Capture the cell that displays the provided text and extract its (x, y) central coordinate. 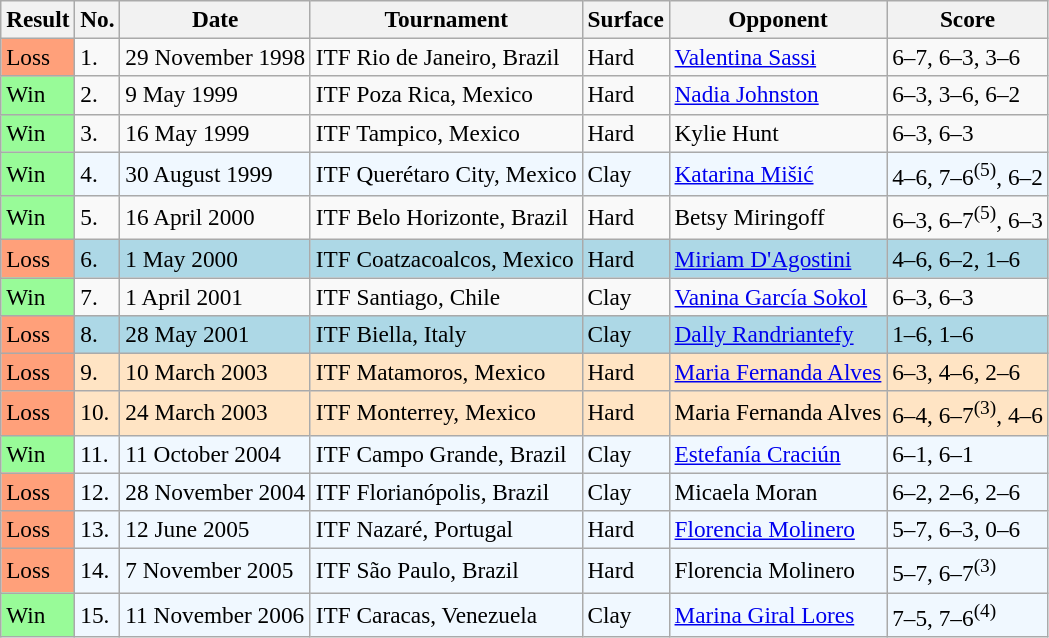
30 August 1999 (215, 173)
29 November 1998 (215, 57)
Miriam D'Agostini (778, 258)
6–2, 2–6, 2–6 (968, 491)
4–6, 6–2, 1–6 (968, 258)
12 June 2005 (215, 529)
ITF Biella, Italy (446, 334)
11. (98, 454)
ITF Santiago, Chile (446, 296)
10 March 2003 (215, 372)
Katarina Mišić (778, 173)
7 November 2005 (215, 570)
15. (98, 614)
1 April 2001 (215, 296)
ITF Querétaro City, Mexico (446, 173)
1–6, 1–6 (968, 334)
9 May 1999 (215, 95)
ITF Belo Horizonte, Brazil (446, 217)
ITF Matamoros, Mexico (446, 372)
ITF Poza Rica, Mexico (446, 95)
28 May 2001 (215, 334)
13. (98, 529)
ITF Nazaré, Portugal (446, 529)
Nadia Johnston (778, 95)
ITF Tampico, Mexico (446, 133)
ITF Rio de Janeiro, Brazil (446, 57)
No. (98, 19)
1 May 2000 (215, 258)
16 April 2000 (215, 217)
6–3, 4–6, 2–6 (968, 372)
Date (215, 19)
6–3, 3–6, 6–2 (968, 95)
6–1, 6–1 (968, 454)
ITF Coatzacoalcos, Mexico (446, 258)
28 November 2004 (215, 491)
24 March 2003 (215, 413)
6–7, 6–3, 3–6 (968, 57)
5. (98, 217)
Score (968, 19)
Betsy Miringoff (778, 217)
Estefanía Craciún (778, 454)
Opponent (778, 19)
6–4, 6–7(3), 4–6 (968, 413)
5–7, 6–3, 0–6 (968, 529)
8. (98, 334)
Surface (626, 19)
3. (98, 133)
7–5, 7–6(4) (968, 614)
ITF Caracas, Venezuela (446, 614)
Valentina Sassi (778, 57)
7. (98, 296)
4. (98, 173)
2. (98, 95)
11 October 2004 (215, 454)
10. (98, 413)
11 November 2006 (215, 614)
Result (38, 19)
ITF São Paulo, Brazil (446, 570)
ITF Campo Grande, Brazil (446, 454)
9. (98, 372)
Micaela Moran (778, 491)
5–7, 6–7(3) (968, 570)
Vanina García Sokol (778, 296)
Kylie Hunt (778, 133)
Marina Giral Lores (778, 614)
Tournament (446, 19)
14. (98, 570)
4–6, 7–6(5), 6–2 (968, 173)
12. (98, 491)
ITF Monterrey, Mexico (446, 413)
6–3, 6–7(5), 6–3 (968, 217)
Dally Randriantefy (778, 334)
ITF Florianópolis, Brazil (446, 491)
16 May 1999 (215, 133)
6. (98, 258)
1. (98, 57)
